Capture the cell that displays the provided text and extract its (X, Y) central coordinate. 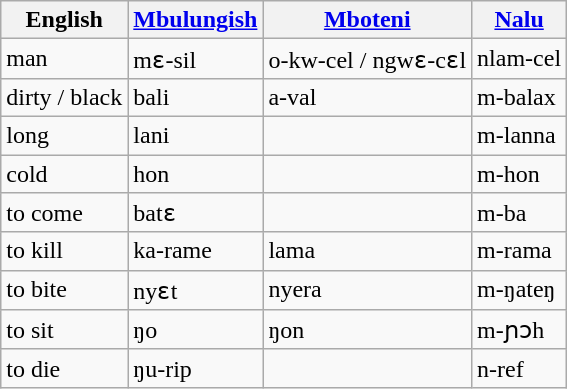
m-ɲɔh (520, 330)
cold (64, 173)
lama (368, 251)
to come (64, 213)
m-ba (520, 213)
ŋo (196, 330)
Mbulungish (196, 20)
o-kw-cel / ngwɛ-cɛl (368, 59)
a-val (368, 97)
bali (196, 97)
m-ŋateŋ (520, 290)
ŋu-rip (196, 368)
m-rama (520, 251)
to sit (64, 330)
Nalu (520, 20)
man (64, 59)
dirty / black (64, 97)
m-lanna (520, 135)
long (64, 135)
nlam-cel (520, 59)
ka-rame (196, 251)
m-balax (520, 97)
English (64, 20)
nyɛt (196, 290)
ŋon (368, 330)
to bite (64, 290)
m-hon (520, 173)
hon (196, 173)
lani (196, 135)
Mboteni (368, 20)
batɛ (196, 213)
nyera (368, 290)
to die (64, 368)
to kill (64, 251)
n-ref (520, 368)
mɛ-sil (196, 59)
